Find where the given text appears and provide that cell's center as [x, y] coordinate. 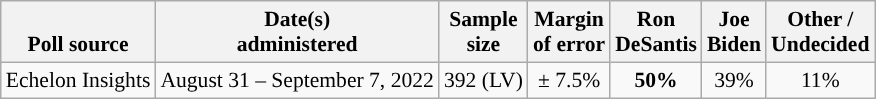
Date(s)administered [297, 32]
Echelon Insights [78, 80]
Other /Undecided [820, 32]
Samplesize [484, 32]
± 7.5% [569, 80]
Marginof error [569, 32]
JoeBiden [734, 32]
392 (LV) [484, 80]
August 31 – September 7, 2022 [297, 80]
Poll source [78, 32]
11% [820, 80]
RonDeSantis [656, 32]
39% [734, 80]
50% [656, 80]
